Detect which cell encompasses the target text, then output its [x, y] center coordinate. 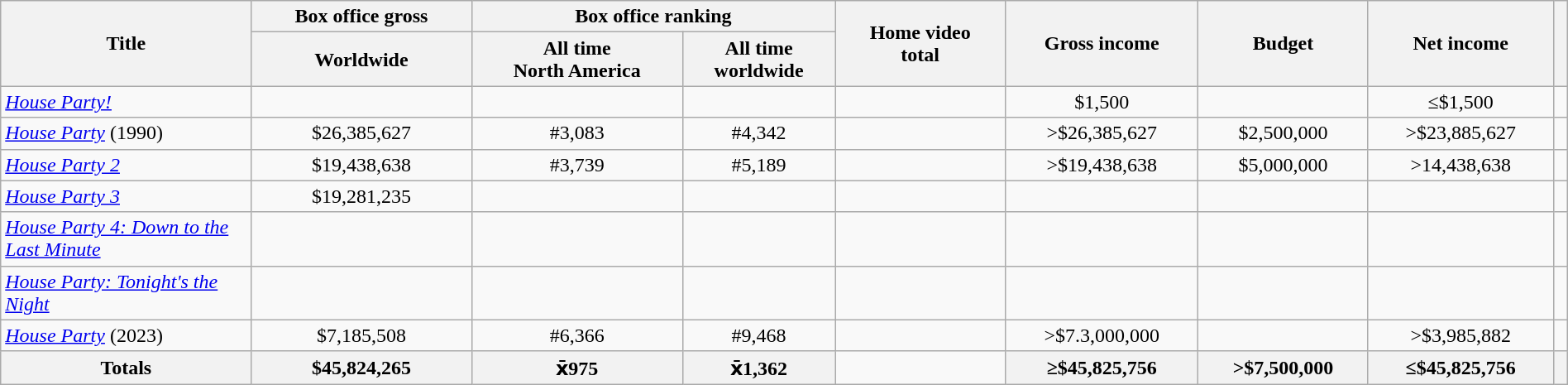
>$19,438,638 [1102, 165]
x̄975 [577, 368]
>$3,985,882 [1460, 335]
House Party (2023) [126, 335]
#3,083 [577, 133]
#5,189 [758, 165]
$26,385,627 [361, 133]
$19,281,235 [361, 196]
Home video total [920, 43]
#9,468 [758, 335]
House Party: Tonight's the Night [126, 293]
All time worldwide [758, 60]
>$26,385,627 [1102, 133]
House Party 3 [126, 196]
Budget [1284, 43]
Title [126, 43]
Gross income [1102, 43]
>$7.3,000,000 [1102, 335]
$7,185,508 [361, 335]
#4,342 [758, 133]
$45,824,265 [361, 368]
Box office gross [361, 17]
Totals [126, 368]
≥$45,825,756 [1102, 368]
≤$1,500 [1460, 102]
Box office ranking [653, 17]
All time North America [577, 60]
House Party 2 [126, 165]
Worldwide [361, 60]
$2,500,000 [1284, 133]
>14,438,638 [1460, 165]
>$7,500,000 [1284, 368]
$19,438,638 [361, 165]
Net income [1460, 43]
$1,500 [1102, 102]
x̄1,362 [758, 368]
House Party (1990) [126, 133]
#3,739 [577, 165]
House Party! [126, 102]
>$23,885,627 [1460, 133]
$5,000,000 [1284, 165]
House Party 4: Down to the Last Minute [126, 238]
#6,366 [577, 335]
≤$45,825,756 [1460, 368]
